Detect which cell encompasses the target text, then output its (x, y) center coordinate. 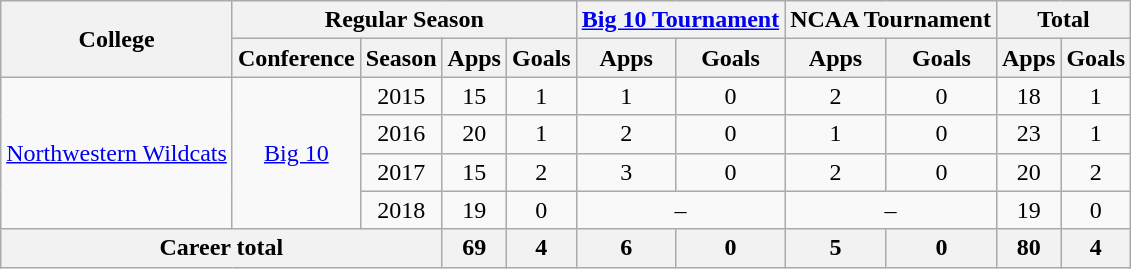
2016 (401, 134)
Regular Season (404, 20)
Big 10 (296, 153)
80 (1028, 248)
2017 (401, 172)
Conference (296, 58)
Career total (222, 248)
NCAA Tournament (891, 20)
6 (626, 248)
3 (626, 172)
5 (836, 248)
2015 (401, 96)
Big 10 Tournament (680, 20)
Season (401, 58)
Northwestern Wildcats (117, 153)
Total (1063, 20)
18 (1028, 96)
2018 (401, 210)
College (117, 39)
23 (1028, 134)
69 (474, 248)
